Detect which cell encompasses the target text, then output its (X, Y) center coordinate. 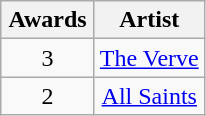
The Verve (149, 58)
2 (48, 96)
Awards (48, 20)
3 (48, 58)
Artist (149, 20)
All Saints (149, 96)
